Search for the cell housing the specified text and yield its (X, Y) center coordinate. 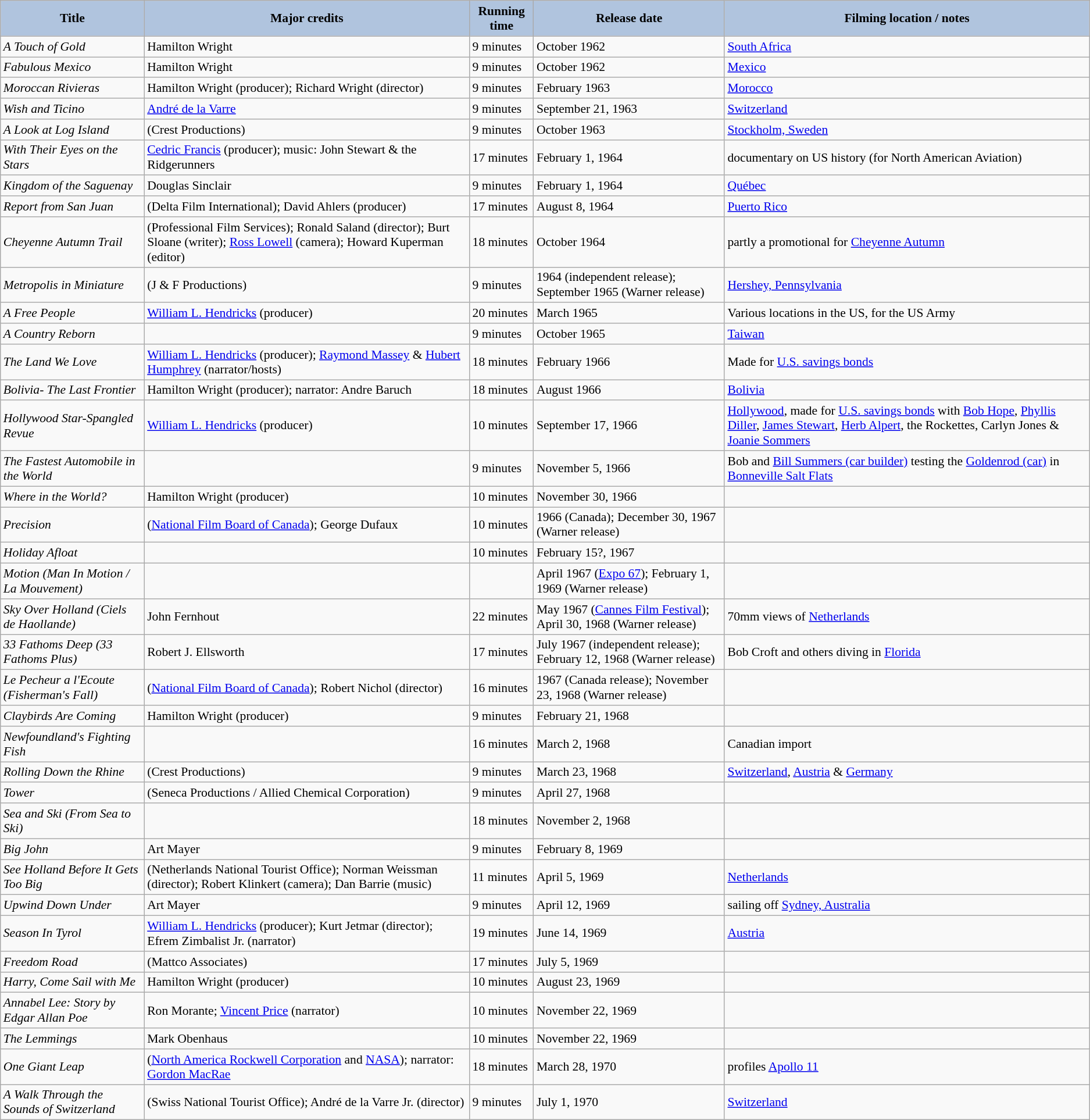
(National Film Board of Canada); George Dufaux (307, 525)
Harry, Come Sail with Me (72, 982)
1964 (independent release); September 1965 (Warner release) (629, 285)
A Touch of Gold (72, 47)
March 1965 (629, 313)
documentary on US history (for North American Aviation) (907, 157)
Robert J. Ellsworth (307, 652)
Stockholm, Sweden (907, 130)
Title (72, 19)
April 12, 1969 (629, 905)
Annabel Lee: Story by Edgar Allan Poe (72, 1011)
November 30, 1966 (629, 497)
20 minutes (502, 313)
April 1967 (Expo 67); February 1, 1969 (Warner release) (629, 582)
March 2, 1968 (629, 744)
August 8, 1964 (629, 206)
Taiwan (907, 334)
(Swiss National Tourist Office); André de la Varre Jr. (director) (307, 1103)
Upwind Down Under (72, 905)
Bolivia- The Last Frontier (72, 390)
November 2, 1968 (629, 821)
William L. Hendricks (producer); Raymond Massey & Hubert Humphrey (narrator/hosts) (307, 362)
Claybirds Are Coming (72, 716)
Tower (72, 793)
See Holland Before It Gets Too Big (72, 877)
Metropolis in Miniature (72, 285)
The Lemmings (72, 1039)
February 1966 (629, 362)
February 15?, 1967 (629, 553)
Mexico (907, 67)
William L. Hendricks (producer); Kurt Jetmar (director); Efrem Zimbalist Jr. (narrator) (307, 934)
Season In Tyrol (72, 934)
July 5, 1969 (629, 962)
September 21, 1963 (629, 109)
Newfoundland's Fighting Fish (72, 744)
With Their Eyes on the Stars (72, 157)
February 8, 1969 (629, 849)
Hollywood, made for U.S. savings bonds with Bob Hope, Phyllis Diller, James Stewart, Herb Alpert, the Rockettes, Carlyn Jones & Joanie Sommers (907, 426)
March 23, 1968 (629, 772)
June 14, 1969 (629, 934)
André de la Varre (307, 109)
One Giant Leap (72, 1067)
A Walk Through the Sounds of Switzerland (72, 1103)
Major credits (307, 19)
February 1963 (629, 88)
Filming location / notes (907, 19)
Puerto Rico (907, 206)
September 17, 1966 (629, 426)
Release date (629, 19)
Motion (Man In Motion / La Mouvement) (72, 582)
A Country Reborn (72, 334)
Bob Croft and others diving in Florida (907, 652)
(Netherlands National Tourist Office); Norman Weissman (director); Robert Klinkert (camera); Dan Barrie (music) (307, 877)
1966 (Canada); December 30, 1967 (Warner release) (629, 525)
(J & F Productions) (307, 285)
Austria (907, 934)
Morocco (907, 88)
(North America Rockwell Corporation and NASA); narrator: Gordon MacRae (307, 1067)
August 23, 1969 (629, 982)
May 1967 (Cannes Film Festival); April 30, 1968 (Warner release) (629, 616)
Switzerland, Austria & Germany (907, 772)
33 Fathoms Deep (33 Fathoms Plus) (72, 652)
March 28, 1970 (629, 1067)
Freedom Road (72, 962)
70mm views of Netherlands (907, 616)
South Africa (907, 47)
Rolling Down the Rhine (72, 772)
The Fastest Automobile in the World (72, 469)
(National Film Board of Canada); Robert Nichol (director) (307, 687)
October 1963 (629, 130)
Kingdom of the Saguenay (72, 186)
April 27, 1968 (629, 793)
(Professional Film Services); Ronald Saland (director); Burt Sloane (writer); Ross Lowell (camera); Howard Kuperman (editor) (307, 242)
October 1964 (629, 242)
Hamilton Wright (producer); Richard Wright (director) (307, 88)
October 1965 (629, 334)
Report from San Juan (72, 206)
(Seneca Productions / Allied Chemical Corporation) (307, 793)
Where in the World? (72, 497)
February 21, 1968 (629, 716)
July 1967 (independent release); February 12, 1968 (Warner release) (629, 652)
19 minutes (502, 934)
John Fernhout (307, 616)
Running time (502, 19)
August 1966 (629, 390)
Bob and Bill Summers (car builder) testing the Goldenrod (car) in Bonneville Salt Flats (907, 469)
Hollywood Star-Spangled Revue (72, 426)
A Look at Log Island (72, 130)
November 5, 1966 (629, 469)
Bolivia (907, 390)
Sea and Ski (From Sea to Ski) (72, 821)
Holiday Afloat (72, 553)
Fabulous Mexico (72, 67)
Hershey, Pennsylvania (907, 285)
July 1, 1970 (629, 1103)
Cedric Francis (producer); music: John Stewart & the Ridgerunners (307, 157)
Douglas Sinclair (307, 186)
Cheyenne Autumn Trail (72, 242)
Sky Over Holland (Ciels de Haollande) (72, 616)
April 5, 1969 (629, 877)
Ron Morante; Vincent Price (narrator) (307, 1011)
1967 (Canada release); November 23, 1968 (Warner release) (629, 687)
Canadian import (907, 744)
profiles Apollo 11 (907, 1067)
Wish and Ticino (72, 109)
Mark Obenhaus (307, 1039)
22 minutes (502, 616)
The Land We Love (72, 362)
Made for U.S. savings bonds (907, 362)
Netherlands (907, 877)
A Free People (72, 313)
sailing off Sydney, Australia (907, 905)
Big John (72, 849)
(Mattco Associates) (307, 962)
Hamilton Wright (producer); narrator: Andre Baruch (307, 390)
11 minutes (502, 877)
Various locations in the US, for the US Army (907, 313)
Moroccan Rivieras (72, 88)
Le Pecheur a l'Ecoute (Fisherman's Fall) (72, 687)
Québec (907, 186)
Precision (72, 525)
partly a promotional for Cheyenne Autumn (907, 242)
(Delta Film International); David Ahlers (producer) (307, 206)
